Pinpoint the cell where the given text exists, returning its [x, y] midpoint coordinate. 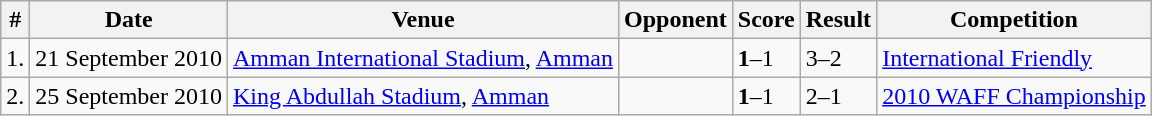
Score [766, 20]
Amman International Stadium, Amman [424, 58]
Opponent [676, 20]
Competition [1014, 20]
Venue [424, 20]
2010 WAFF Championship [1014, 96]
Date [129, 20]
2. [16, 96]
Result [838, 20]
21 September 2010 [129, 58]
International Friendly [1014, 58]
King Abdullah Stadium, Amman [424, 96]
# [16, 20]
3–2 [838, 58]
2–1 [838, 96]
1. [16, 58]
25 September 2010 [129, 96]
